Scan for the cell matching the given text and deliver its [X, Y] coordinate at center. 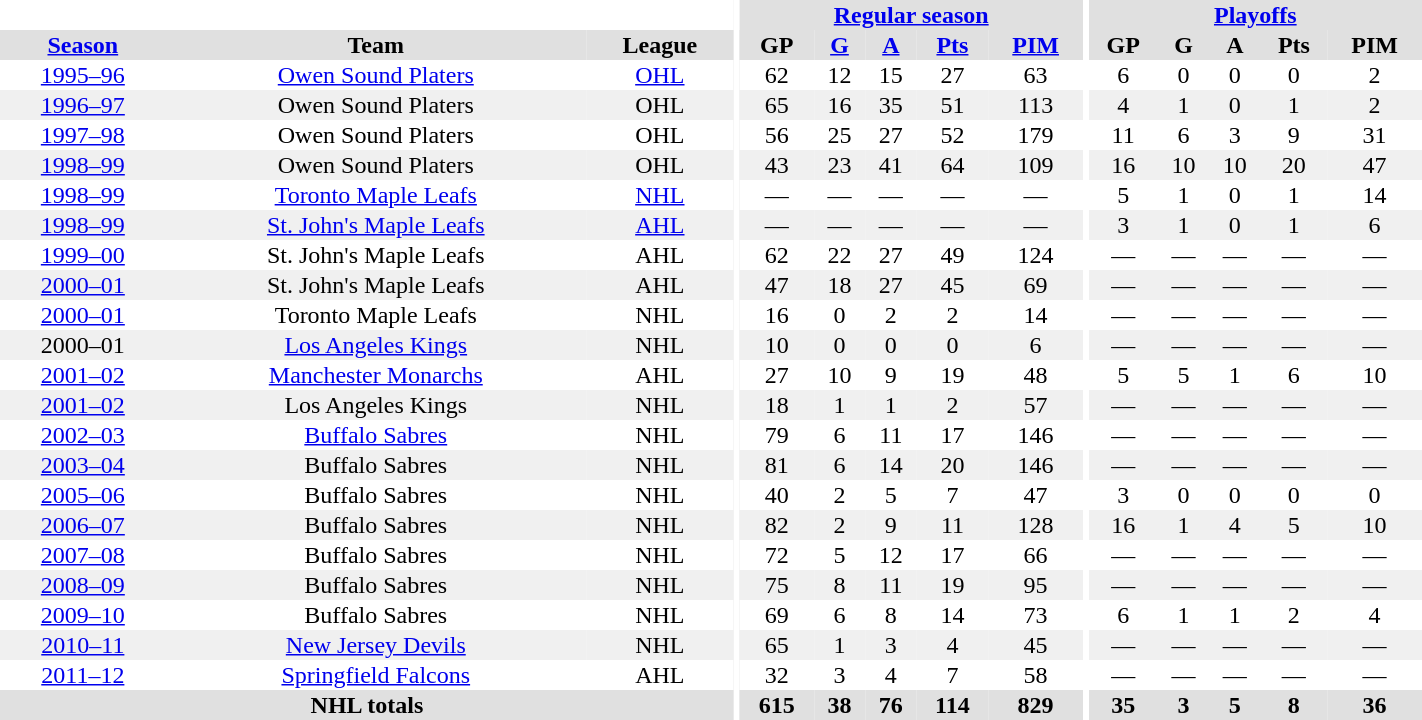
2003–04 [83, 465]
2011–12 [83, 675]
829 [1036, 705]
32 [777, 675]
2006–07 [83, 525]
15 [890, 75]
64 [953, 165]
22 [840, 255]
40 [777, 495]
Season [83, 45]
2007–08 [83, 555]
48 [1036, 375]
23 [840, 165]
2010–11 [83, 645]
1999–00 [83, 255]
Regular season [912, 15]
25 [840, 135]
113 [1036, 105]
1997–98 [83, 135]
95 [1036, 585]
66 [1036, 555]
56 [777, 135]
57 [1036, 405]
1996–97 [83, 105]
81 [777, 465]
73 [1036, 615]
NHL totals [367, 705]
49 [953, 255]
31 [1374, 135]
124 [1036, 255]
38 [840, 705]
New Jersey Devils [376, 645]
79 [777, 435]
Playoffs [1256, 15]
43 [777, 165]
109 [1036, 165]
36 [1374, 705]
League [660, 45]
1995–96 [83, 75]
179 [1036, 135]
2005–06 [83, 495]
2002–03 [83, 435]
58 [1036, 675]
114 [953, 705]
52 [953, 135]
128 [1036, 525]
Springfield Falcons [376, 675]
Team [376, 45]
82 [777, 525]
51 [953, 105]
615 [777, 705]
76 [890, 705]
Manchester Monarchs [376, 375]
63 [1036, 75]
41 [890, 165]
75 [777, 585]
2009–10 [83, 615]
2008–09 [83, 585]
72 [777, 555]
